For the text-containing cell, return its midpoint in (x, y) coordinate format. 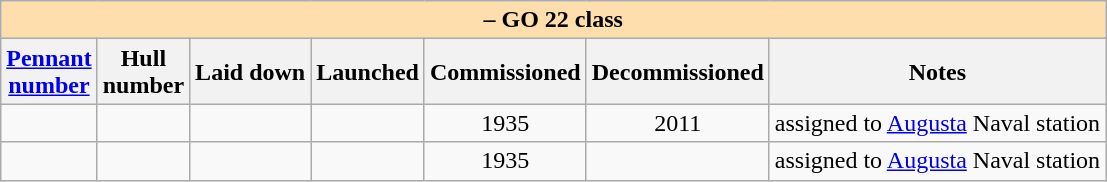
Launched (368, 72)
Notes (937, 72)
Hullnumber (143, 72)
Decommissioned (678, 72)
Pennantnumber (49, 72)
2011 (678, 123)
– GO 22 class (554, 20)
Laid down (250, 72)
Commissioned (505, 72)
